Find where the given text appears and provide that cell's center as (x, y) coordinate. 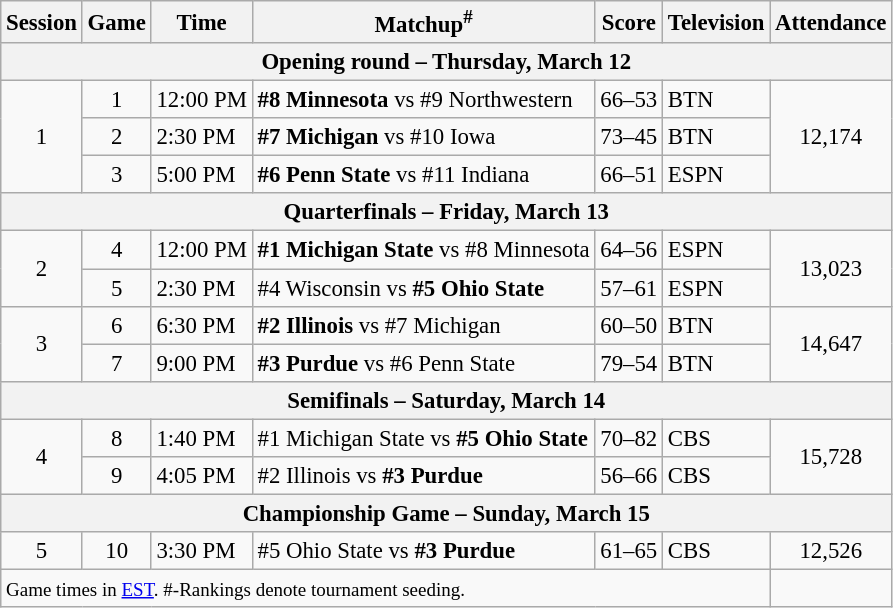
10 (116, 551)
61–65 (629, 551)
Game times in EST. #-Rankings denote tournament seeding. (386, 588)
Matchup# (424, 22)
#7 Michigan vs #10 Iowa (424, 137)
#3 Purdue vs #6 Penn State (424, 363)
#2 Illinois vs #7 Michigan (424, 325)
14,647 (831, 344)
Television (716, 22)
1:40 PM (202, 438)
12,526 (831, 551)
6:30 PM (202, 325)
#2 Illinois vs #3 Purdue (424, 476)
13,023 (831, 268)
#8 Minnesota vs #9 Northwestern (424, 100)
56–66 (629, 476)
Championship Game – Sunday, March 15 (446, 513)
#1 Michigan State vs #8 Minnesota (424, 250)
Semifinals – Saturday, March 14 (446, 400)
79–54 (629, 363)
64–56 (629, 250)
66–53 (629, 100)
Attendance (831, 22)
60–50 (629, 325)
66–51 (629, 175)
15,728 (831, 456)
#6 Penn State vs #11 Indiana (424, 175)
73–45 (629, 137)
#1 Michigan State vs #5 Ohio State (424, 438)
3:30 PM (202, 551)
Score (629, 22)
9 (116, 476)
6 (116, 325)
Time (202, 22)
7 (116, 363)
9:00 PM (202, 363)
8 (116, 438)
70–82 (629, 438)
#5 Ohio State vs #3 Purdue (424, 551)
#4 Wisconsin vs #5 Ohio State (424, 288)
57–61 (629, 288)
Quarterfinals – Friday, March 13 (446, 213)
5:00 PM (202, 175)
4:05 PM (202, 476)
Game (116, 22)
12,174 (831, 138)
Opening round – Thursday, March 12 (446, 62)
Session (42, 22)
